Capture the cell that displays the provided text and extract its (x, y) central coordinate. 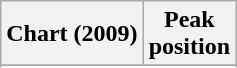
Chart (2009) (72, 34)
Peakposition (189, 34)
